Extract the (X, Y) coordinate from the center of the cell holding the provided text.  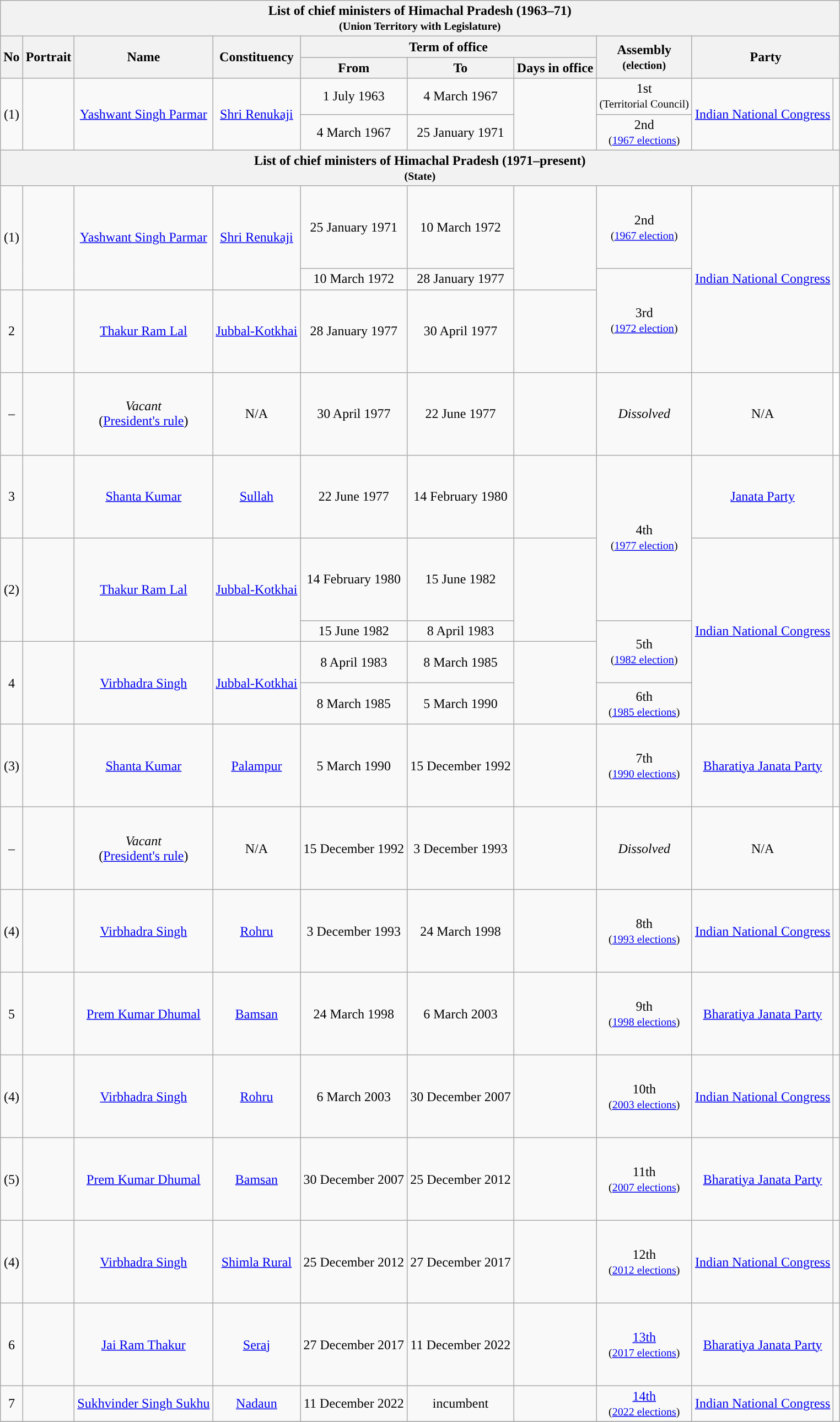
Term of office (449, 47)
7 (12, 1404)
2 (12, 331)
14th(2022 elections) (644, 1404)
To (461, 68)
(5) (12, 1179)
Palampur (257, 765)
4 (12, 683)
12th(2012 elections) (644, 1262)
3 (12, 496)
From (354, 68)
6 (12, 1344)
List of chief ministers of Himachal Pradesh (1963–71)(Union Territory with Legislature) (420, 19)
Seraj (257, 1344)
No (12, 57)
Party (765, 57)
2nd(1967 elections) (644, 132)
(3) (12, 765)
incumbent (461, 1404)
13th(2017 elections) (644, 1344)
5th(1982 election) (644, 652)
9th(1998 elections) (644, 1013)
6th(1985 elections) (644, 704)
Jai Ram Thakur (143, 1344)
Assembly(election) (644, 57)
Days in office (555, 68)
1st (Territorial Council) (644, 96)
(2) (12, 589)
List of chief ministers of Himachal Pradesh (1971–present)(State) (420, 168)
3rd(1972 election) (644, 320)
7th(1990 elections) (644, 765)
4th(1977 election) (644, 538)
8th(1993 elections) (644, 931)
Sukhvinder Singh Sukhu (143, 1404)
Portrait (49, 57)
10th(2003 elections) (644, 1096)
Janata Party (762, 496)
Nadaun (257, 1404)
Shimla Rural (257, 1262)
2nd(1967 election) (644, 227)
Sullah (257, 496)
11th(2007 elections) (644, 1179)
1 July 1963 (354, 96)
5 (12, 1013)
Name (143, 57)
Constituency (257, 57)
